Capture the cell that displays the provided text and extract its [X, Y] central coordinate. 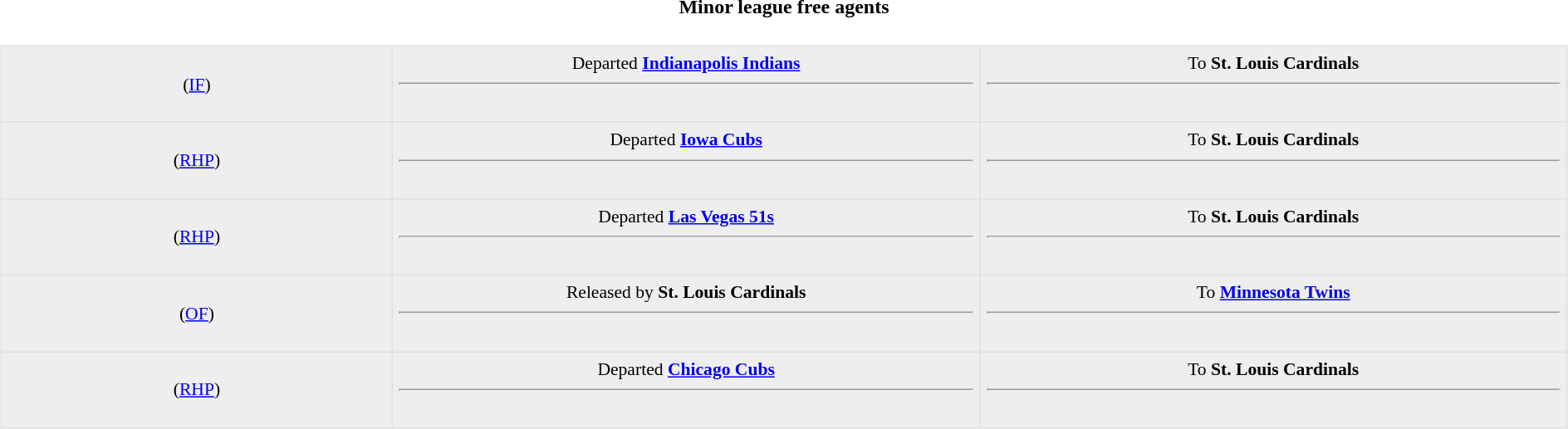
To Minnesota Twins [1274, 313]
Released by St. Louis Cardinals [686, 313]
Departed Chicago Cubs [686, 390]
Departed Indianapolis Indians [686, 84]
Departed Las Vegas 51s [686, 236]
Departed Iowa Cubs [686, 160]
(IF) [196, 84]
(OF) [196, 313]
